Find where the given text appears and provide that cell's center as (X, Y) coordinate. 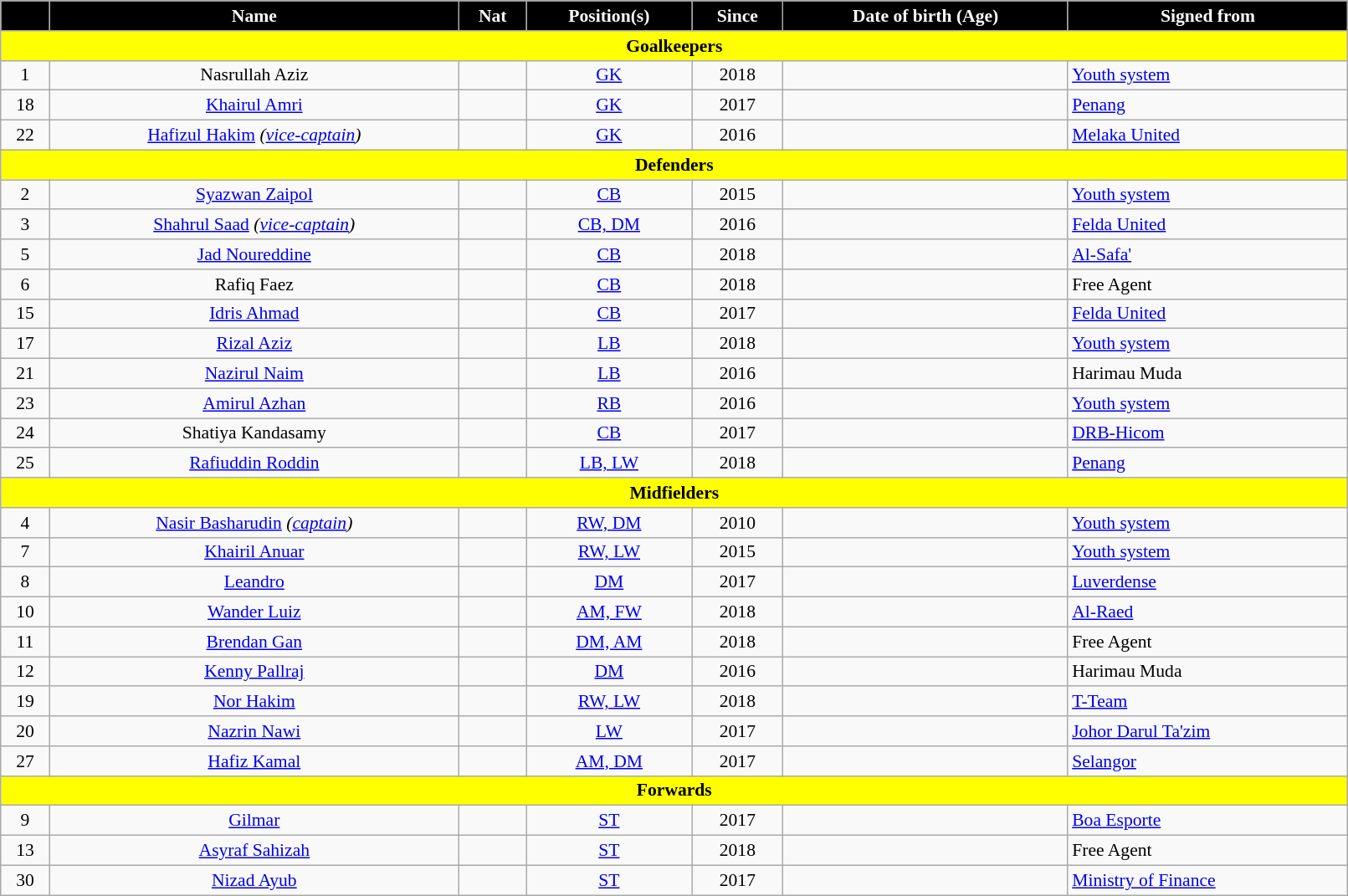
Wander Luiz (254, 612)
20 (25, 731)
Nor Hakim (254, 702)
Boa Esporte (1208, 821)
Position(s) (609, 16)
Nasir Basharudin (captain) (254, 523)
Khairul Amri (254, 105)
17 (25, 344)
24 (25, 433)
DM, AM (609, 642)
8 (25, 582)
Rizal Aziz (254, 344)
Al-Raed (1208, 612)
Rafiuddin Roddin (254, 463)
Jad Noureddine (254, 254)
Asyraf Sahizah (254, 851)
Name (254, 16)
19 (25, 702)
30 (25, 880)
LB, LW (609, 463)
Johor Darul Ta'zim (1208, 731)
Nasrullah Aziz (254, 75)
2010 (738, 523)
Forwards (674, 791)
15 (25, 314)
Al-Safa' (1208, 254)
Melaka United (1208, 136)
11 (25, 642)
18 (25, 105)
Shahrul Saad (vice-captain) (254, 225)
Rafiq Faez (254, 284)
Nat (492, 16)
13 (25, 851)
10 (25, 612)
Signed from (1208, 16)
AM, FW (609, 612)
Goalkeepers (674, 46)
Hafiz Kamal (254, 761)
Kenny Pallraj (254, 672)
AM, DM (609, 761)
Nizad Ayub (254, 880)
Ministry of Finance (1208, 880)
RW, DM (609, 523)
Nazirul Naim (254, 374)
23 (25, 403)
25 (25, 463)
DRB-Hicom (1208, 433)
Midfielders (674, 493)
21 (25, 374)
T-Team (1208, 702)
6 (25, 284)
4 (25, 523)
Idris Ahmad (254, 314)
Leandro (254, 582)
LW (609, 731)
5 (25, 254)
12 (25, 672)
Gilmar (254, 821)
Selangor (1208, 761)
27 (25, 761)
Nazrin Nawi (254, 731)
Shatiya Kandasamy (254, 433)
Date of birth (Age) (925, 16)
9 (25, 821)
2 (25, 195)
Amirul Azhan (254, 403)
Khairil Anuar (254, 552)
Luverdense (1208, 582)
Defenders (674, 165)
CB, DM (609, 225)
Since (738, 16)
22 (25, 136)
Brendan Gan (254, 642)
7 (25, 552)
RB (609, 403)
Hafizul Hakim (vice-captain) (254, 136)
1 (25, 75)
3 (25, 225)
Syazwan Zaipol (254, 195)
